Scan for the cell matching the given text and deliver its [X, Y] coordinate at center. 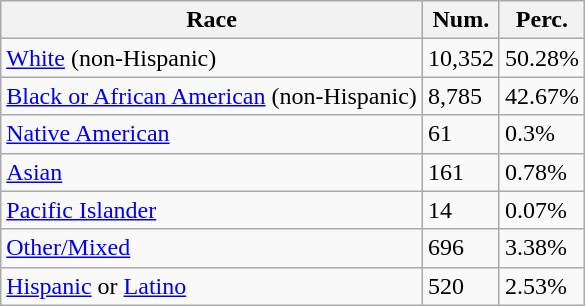
0.78% [542, 172]
Hispanic or Latino [212, 286]
50.28% [542, 58]
2.53% [542, 286]
0.07% [542, 210]
White (non-Hispanic) [212, 58]
161 [460, 172]
520 [460, 286]
Other/Mixed [212, 248]
Perc. [542, 20]
0.3% [542, 134]
61 [460, 134]
Num. [460, 20]
Native American [212, 134]
42.67% [542, 96]
Asian [212, 172]
Black or African American (non-Hispanic) [212, 96]
3.38% [542, 248]
Pacific Islander [212, 210]
10,352 [460, 58]
Race [212, 20]
696 [460, 248]
14 [460, 210]
8,785 [460, 96]
